Scan for the cell matching the given text and deliver its [x, y] coordinate at center. 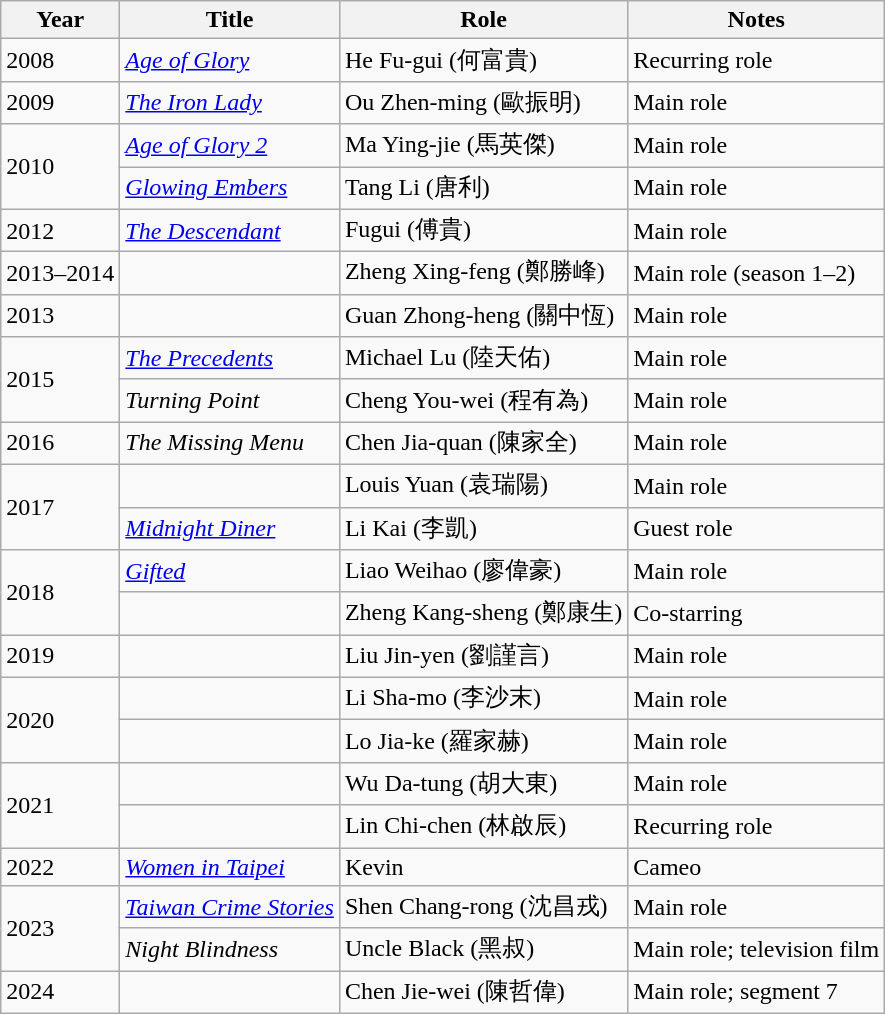
2013 [60, 316]
Notes [756, 20]
Age of Glory 2 [230, 146]
The Iron Lady [230, 102]
Main role; television film [756, 950]
Li Sha-mo (李沙末) [483, 698]
Shen Chang-rong (沈昌戎) [483, 908]
Ou Zhen-ming (歐振明) [483, 102]
Tang Li (唐利) [483, 188]
Title [230, 20]
Kevin [483, 867]
2009 [60, 102]
Zheng Xing-feng (鄭勝峰) [483, 274]
The Descendant [230, 230]
Main role; segment 7 [756, 992]
2018 [60, 592]
Cameo [756, 867]
The Missing Menu [230, 444]
Wu Da-tung (胡大東) [483, 784]
Year [60, 20]
2019 [60, 656]
Gifted [230, 572]
Michael Lu (陸天佑) [483, 358]
Chen Jia-quan (陳家全) [483, 444]
2020 [60, 720]
Liao Weihao (廖偉豪) [483, 572]
Turning Point [230, 400]
2022 [60, 867]
The Precedents [230, 358]
Age of Glory [230, 60]
Lo Jia-ke (羅家赫) [483, 742]
Co-starring [756, 614]
Taiwan Crime Stories [230, 908]
Liu Jin-yen (劉謹言) [483, 656]
2017 [60, 506]
2012 [60, 230]
Zheng Kang-sheng (鄭康生) [483, 614]
Midnight Diner [230, 528]
Li Kai (李凱) [483, 528]
Ma Ying-jie (馬英傑) [483, 146]
Women in Taipei [230, 867]
2016 [60, 444]
Guest role [756, 528]
2015 [60, 380]
2023 [60, 928]
He Fu-gui (何富貴) [483, 60]
Louis Yuan (袁瑞陽) [483, 486]
Fugui (傅貴) [483, 230]
2013–2014 [60, 274]
Guan Zhong-heng (關中恆) [483, 316]
Glowing Embers [230, 188]
Lin Chi-chen (林啟辰) [483, 826]
2024 [60, 992]
Role [483, 20]
2008 [60, 60]
Uncle Black (黑叔) [483, 950]
2021 [60, 804]
Night Blindness [230, 950]
2010 [60, 166]
Chen Jie-wei (陳哲偉) [483, 992]
Cheng You-wei (程有為) [483, 400]
Main role (season 1–2) [756, 274]
